Capture the cell that displays the provided text and extract its [X, Y] central coordinate. 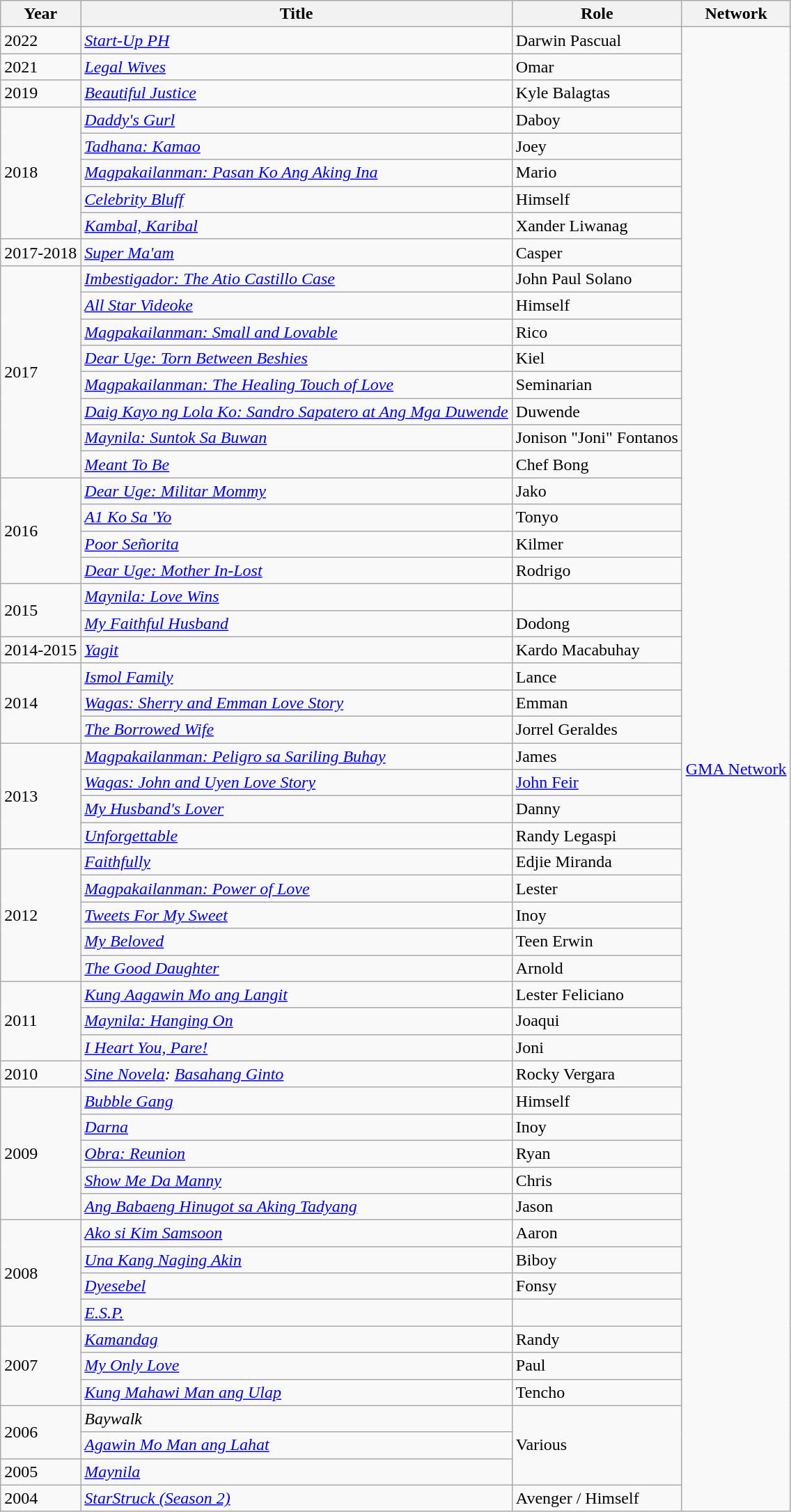
Magpakailanman: Peligro sa Sariling Buhay [297, 756]
Magpakailanman: Power of Love [297, 889]
Jonison "Joni" Fontanos [597, 438]
Dyesebel [297, 1286]
Magpakailanman: Small and Lovable [297, 332]
Rodrigo [597, 570]
2005 [40, 1472]
Ang Babaeng Hinugot sa Aking Tadyang [297, 1207]
Daig Kayo ng Lola Ko: Sandro Sapatero at Ang Mga Duwende [297, 412]
Dodong [597, 623]
My Faithful Husband [297, 623]
Lester Feliciano [597, 995]
Year [40, 14]
2009 [40, 1153]
Paul [597, 1366]
Kung Aagawin Mo ang Langit [297, 995]
2014 [40, 703]
John Paul Solano [597, 279]
Super Ma'am [297, 252]
Show Me Da Manny [297, 1180]
Bubble Gang [297, 1100]
Start-Up PH [297, 40]
2022 [40, 40]
2008 [40, 1273]
Maynila: Love Wins [297, 597]
My Husband's Lover [297, 809]
Kardo Macabuhay [597, 650]
Faithfully [297, 862]
Fonsy [597, 1286]
Imbestigador: The Atio Castillo Case [297, 279]
Daboy [597, 120]
Baywalk [297, 1419]
Poor Señorita [297, 544]
Dear Uge: Mother In-Lost [297, 570]
2021 [40, 67]
Maynila [297, 1472]
Rocky Vergara [597, 1074]
Teen Erwin [597, 942]
Omar [597, 67]
Kyle Balagtas [597, 93]
Emman [597, 703]
2018 [40, 173]
Randy Legaspi [597, 836]
Celebrity Bluff [297, 199]
Chef Bong [597, 465]
Legal Wives [297, 67]
Unforgettable [297, 836]
2016 [40, 531]
Dear Uge: Torn Between Beshies [297, 359]
Beautiful Justice [297, 93]
Kiel [597, 359]
Agawin Mo Man ang Lahat [297, 1445]
Joni [597, 1047]
Kung Mahawi Man ang Ulap [297, 1392]
2014-2015 [40, 650]
Ryan [597, 1153]
Duwende [597, 412]
GMA Network [736, 770]
Dear Uge: Militar Mommy [297, 491]
Kamandag [297, 1339]
Various [597, 1445]
Wagas: Sherry and Emman Love Story [297, 703]
Tencho [597, 1392]
Wagas: John and Uyen Love Story [297, 783]
Seminarian [597, 385]
2007 [40, 1366]
A1 Ko Sa 'Yo [297, 517]
Casper [597, 252]
2017 [40, 371]
Network [736, 14]
Sine Novela: Basahang Ginto [297, 1074]
Randy [597, 1339]
Meant To Be [297, 465]
2004 [40, 1498]
Title [297, 14]
Yagit [297, 650]
Ako si Kim Samsoon [297, 1233]
2019 [40, 93]
StarStruck (Season 2) [297, 1498]
Darwin Pascual [597, 40]
Arnold [597, 968]
The Good Daughter [297, 968]
Tonyo [597, 517]
2011 [40, 1021]
Rico [597, 332]
Lester [597, 889]
Kambal, Karibal [297, 226]
Maynila: Hanging On [297, 1021]
Biboy [597, 1260]
Kilmer [597, 544]
All Star Videoke [297, 305]
The Borrowed Wife [297, 729]
Magpakailanman: The Healing Touch of Love [297, 385]
Daddy's Gurl [297, 120]
James [597, 756]
Joaqui [597, 1021]
Jason [597, 1207]
2010 [40, 1074]
2013 [40, 795]
Aaron [597, 1233]
Jako [597, 491]
My Only Love [297, 1366]
My Beloved [297, 942]
Una Kang Naging Akin [297, 1260]
2006 [40, 1432]
Obra: Reunion [297, 1153]
2012 [40, 915]
Maynila: Suntok Sa Buwan [297, 438]
I Heart You, Pare! [297, 1047]
Lance [597, 676]
John Feir [597, 783]
Mario [597, 173]
2015 [40, 610]
Chris [597, 1180]
Role [597, 14]
Tweets For My Sweet [297, 915]
2017-2018 [40, 252]
Danny [597, 809]
Avenger / Himself [597, 1498]
Ismol Family [297, 676]
Joey [597, 146]
Darna [297, 1127]
Magpakailanman: Pasan Ko Ang Aking Ina [297, 173]
E.S.P. [297, 1313]
Xander Liwanag [597, 226]
Jorrel Geraldes [597, 729]
Tadhana: Kamao [297, 146]
Edjie Miranda [597, 862]
